Scan for the cell matching the given text and deliver its [X, Y] coordinate at center. 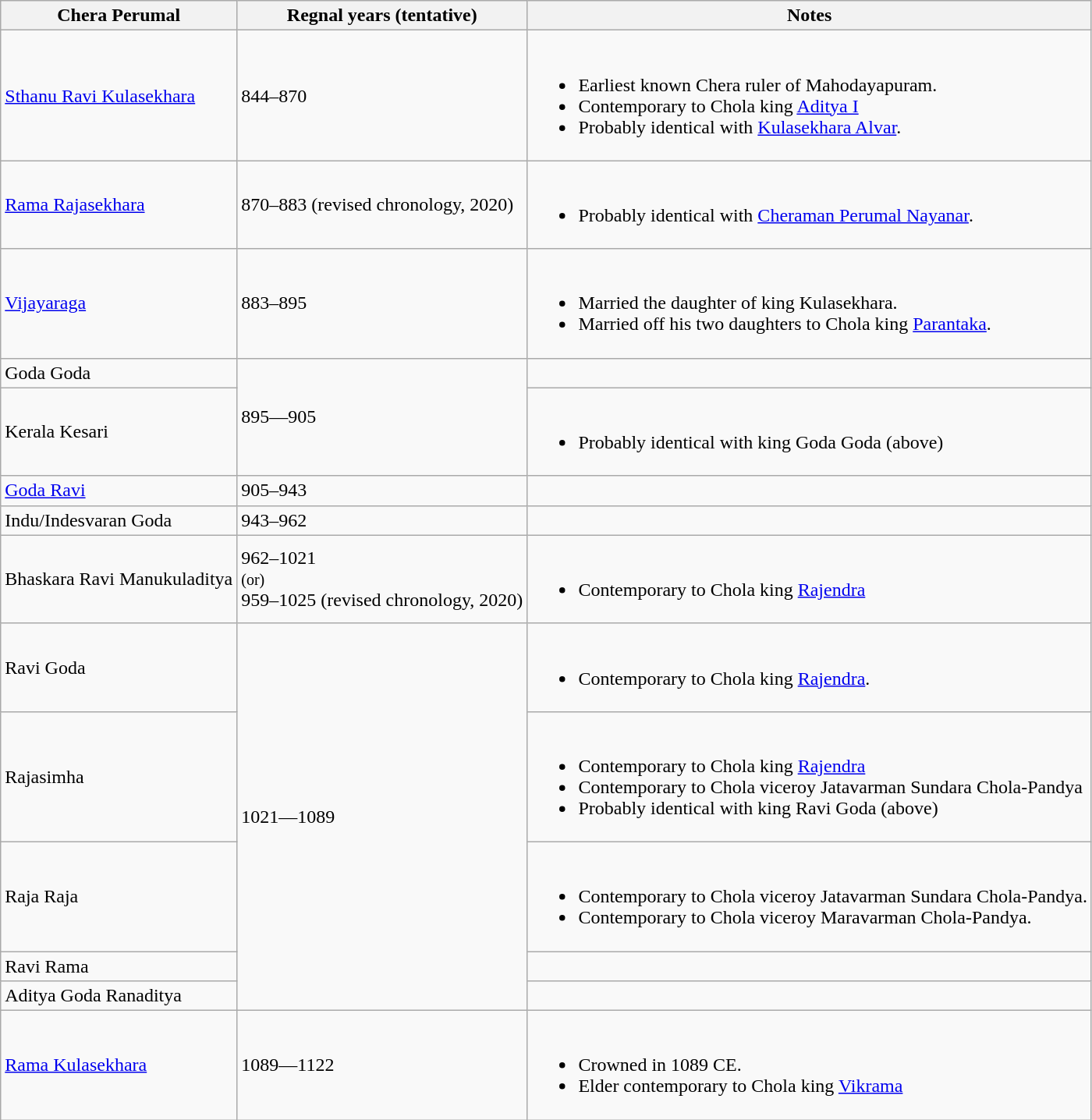
Ravi Rama [119, 966]
Raja Raja [119, 896]
Crowned in 1089 CE.Elder contemporary to Chola king Vikrama [810, 1065]
Bhaskara Ravi Manukuladitya [119, 579]
883–895 [382, 303]
Sthanu Ravi Kulasekhara [119, 95]
844–870 [382, 95]
1021—1089 [382, 817]
Goda Goda [119, 373]
962–1021(or)959–1025 (revised chronology, 2020) [382, 579]
Notes [810, 16]
Ravi Goda [119, 668]
943–962 [382, 520]
Regnal years (tentative) [382, 16]
Kerala Kesari [119, 432]
Contemporary to Chola viceroy Jatavarman Sundara Chola-Pandya.Contemporary to Chola viceroy Maravarman Chola-Pandya. [810, 896]
Contemporary to Chola king Rajendra. [810, 668]
Vijayaraga [119, 303]
870–883 (revised chronology, 2020) [382, 204]
Rajasimha [119, 777]
Chera Perumal [119, 16]
Earliest known Chera ruler of Mahodayapuram.Contemporary to Chola king Aditya IProbably identical with Kulasekhara Alvar. [810, 95]
895—905 [382, 416]
Aditya Goda Ranaditya [119, 996]
Goda Ravi [119, 491]
Indu/Indesvaran Goda [119, 520]
Rama Kulasekhara [119, 1065]
Contemporary to Chola king RajendraContemporary to Chola viceroy Jatavarman Sundara Chola-PandyaProbably identical with king Ravi Goda (above) [810, 777]
Rama Rajasekhara [119, 204]
Probably identical with king Goda Goda (above) [810, 432]
Probably identical with Cheraman Perumal Nayanar. [810, 204]
1089—1122 [382, 1065]
Married the daughter of king Kulasekhara.Married off his two daughters to Chola king Parantaka. [810, 303]
Contemporary to Chola king Rajendra [810, 579]
905–943 [382, 491]
